Determine the [X, Y] coordinate at the center of the cell enclosing the given text.  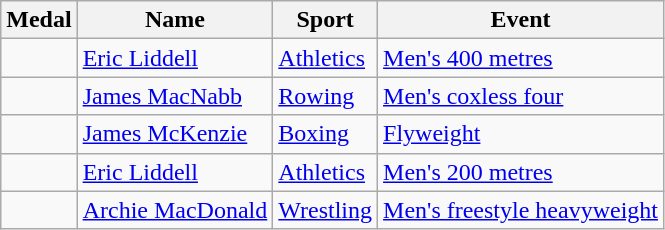
Sport [326, 20]
Name [175, 20]
James MacNabb [175, 96]
Flyweight [521, 134]
Medal [39, 20]
Wrestling [326, 210]
Event [521, 20]
Boxing [326, 134]
Men's 200 metres [521, 172]
Rowing [326, 96]
Archie MacDonald [175, 210]
Men's 400 metres [521, 58]
Men's coxless four [521, 96]
James McKenzie [175, 134]
Men's freestyle heavyweight [521, 210]
